Return (x, y) of the center of cell containing provided text 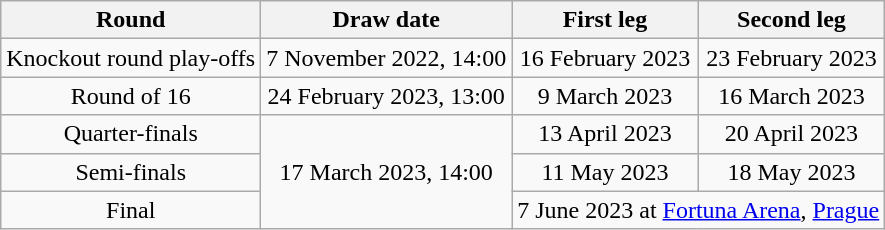
Quarter-finals (131, 134)
Round (131, 20)
24 February 2023, 13:00 (386, 96)
9 March 2023 (605, 96)
23 February 2023 (792, 58)
7 November 2022, 14:00 (386, 58)
18 May 2023 (792, 172)
Final (131, 210)
17 March 2023, 14:00 (386, 172)
Knockout round play-offs (131, 58)
16 February 2023 (605, 58)
Second leg (792, 20)
Round of 16 (131, 96)
11 May 2023 (605, 172)
7 June 2023 at Fortuna Arena, Prague (698, 210)
16 March 2023 (792, 96)
First leg (605, 20)
Semi-finals (131, 172)
20 April 2023 (792, 134)
13 April 2023 (605, 134)
Draw date (386, 20)
